Locate the cell with the specified text and output its (X, Y) center coordinate. 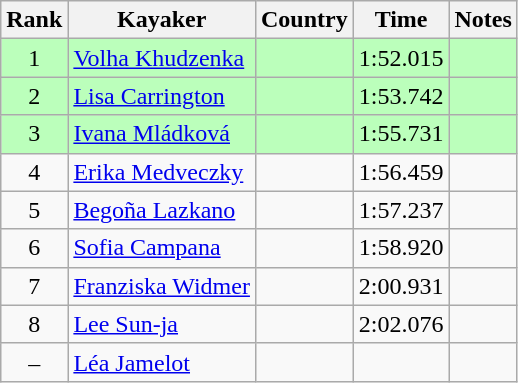
8 (34, 324)
– (34, 362)
Time (401, 20)
2:02.076 (401, 324)
3 (34, 134)
1:56.459 (401, 172)
Lee Sun-ja (162, 324)
2 (34, 96)
Léa Jamelot (162, 362)
Notes (483, 20)
Ivana Mládková (162, 134)
1 (34, 58)
1:57.237 (401, 210)
2:00.931 (401, 286)
4 (34, 172)
6 (34, 248)
1:52.015 (401, 58)
Country (304, 20)
Lisa Carrington (162, 96)
1:58.920 (401, 248)
7 (34, 286)
Sofia Campana (162, 248)
Volha Khudzenka (162, 58)
Kayaker (162, 20)
1:53.742 (401, 96)
Franziska Widmer (162, 286)
1:55.731 (401, 134)
5 (34, 210)
Begoña Lazkano (162, 210)
Erika Medveczky (162, 172)
Rank (34, 20)
